Capture the cell that displays the provided text and extract its (X, Y) central coordinate. 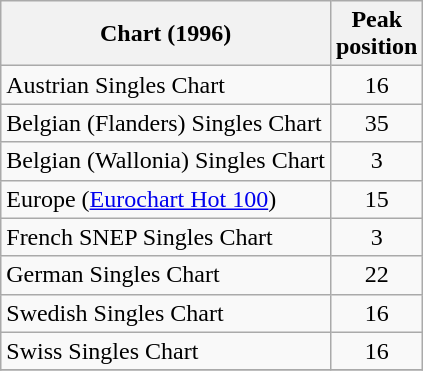
Europe (Eurochart Hot 100) (166, 199)
Swedish Singles Chart (166, 313)
French SNEP Singles Chart (166, 237)
Peakposition (376, 34)
Swiss Singles Chart (166, 351)
German Singles Chart (166, 275)
Austrian Singles Chart (166, 85)
22 (376, 275)
Chart (1996) (166, 34)
Belgian (Wallonia) Singles Chart (166, 161)
15 (376, 199)
Belgian (Flanders) Singles Chart (166, 123)
35 (376, 123)
